Determine the (x, y) coordinate at the center of the cell enclosing the given text.  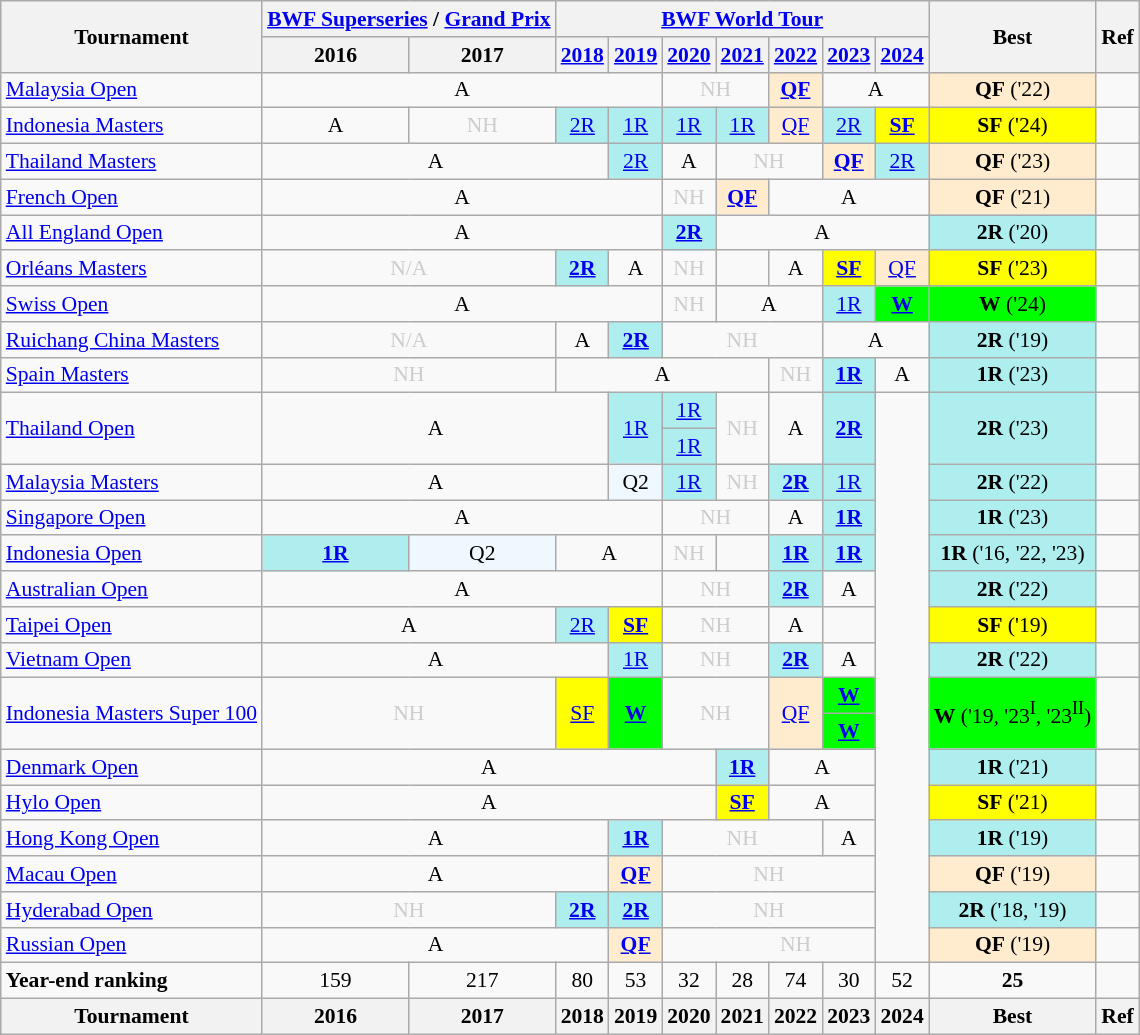
28 (742, 981)
Year-end ranking (132, 981)
74 (796, 981)
QF ('21) (1013, 197)
Hyderabad Open (132, 910)
Indonesia Masters Super 100 (132, 714)
2R ('23) (1013, 428)
Russian Open (132, 945)
Indonesia Open (132, 554)
QF ('23) (1013, 162)
Taipei Open (132, 625)
159 (336, 981)
1R ('16, '22, '23) (1013, 554)
1R ('19) (1013, 839)
Indonesia Masters (132, 126)
SF ('21) (1013, 803)
Thailand Masters (132, 162)
2R ('20) (1013, 233)
2R ('19) (1013, 340)
All England Open (132, 233)
Thailand Open (132, 428)
2R ('18, '19) (1013, 910)
217 (482, 981)
Singapore Open (132, 518)
BWF Superseries / Grand Prix (409, 19)
Denmark Open (132, 767)
32 (688, 981)
QF ('22) (1013, 90)
Malaysia Open (132, 90)
52 (902, 981)
53 (636, 981)
1R ('21) (1013, 767)
Australian Open (132, 589)
Swiss Open (132, 304)
Hong Kong Open (132, 839)
80 (582, 981)
Hylo Open (132, 803)
French Open (132, 197)
SF ('23) (1013, 269)
BWF World Tour (742, 19)
SF ('19) (1013, 625)
Spain Masters (132, 375)
30 (848, 981)
SF ('24) (1013, 126)
25 (1013, 981)
Vietnam Open (132, 660)
Macau Open (132, 874)
W ('19, '23I, '23II) (1013, 714)
Malaysia Masters (132, 482)
Orléans Masters (132, 269)
W ('24) (1013, 304)
Ruichang China Masters (132, 340)
